Scan for the cell matching the given text and deliver its [X, Y] coordinate at center. 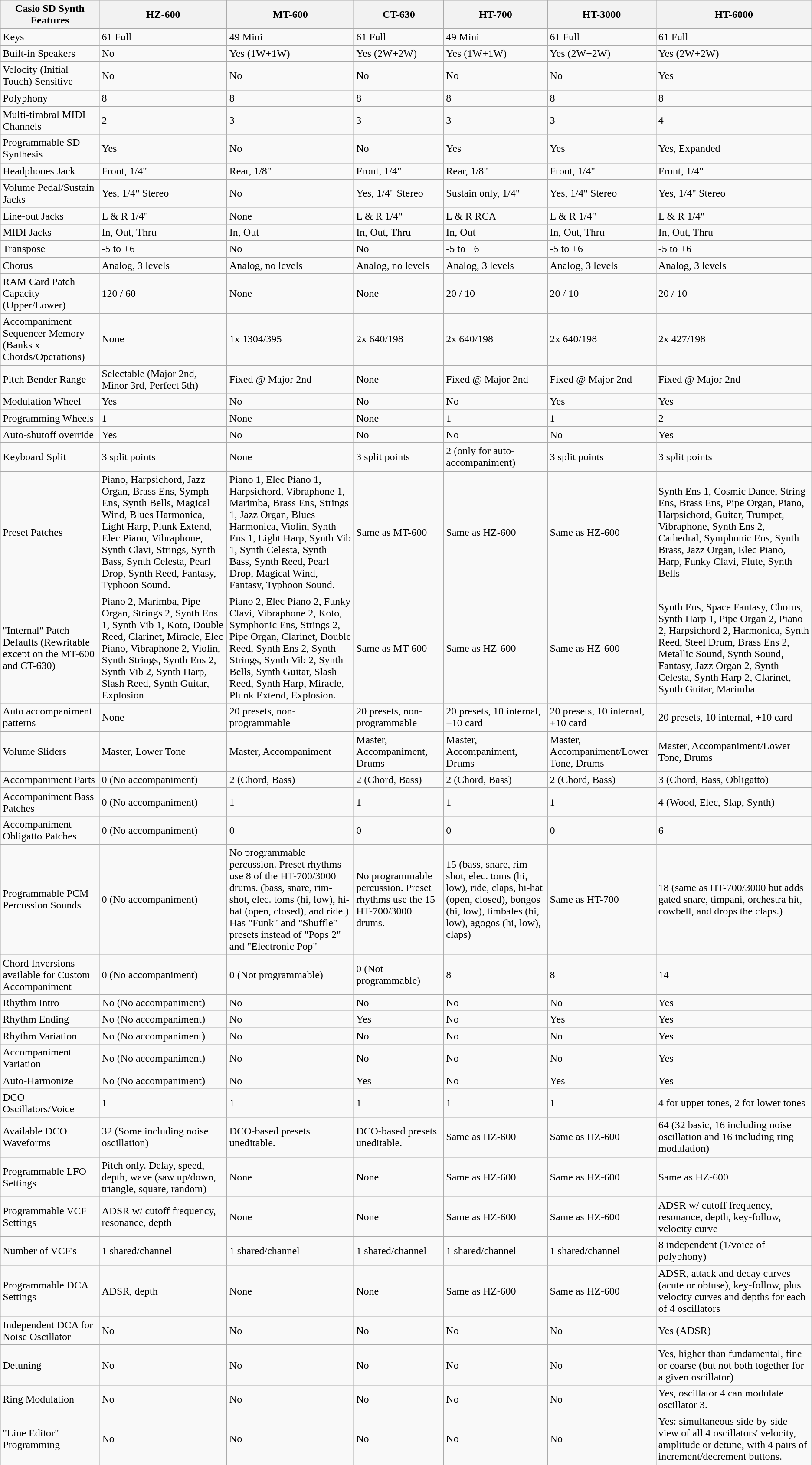
64 (32 basic, 16 including noise oscillation and 16 including ring modulation) [734, 1137]
2 (only for auto-accompaniment) [495, 457]
Accompaniment Variation [50, 1059]
Programmable LFO Settings [50, 1177]
"Internal" Patch Defaults (Rewritable except on the MT-600 and CT-630) [50, 648]
Chord Inversions available for Custom Accompaniment [50, 974]
Transpose [50, 249]
Yes, oscillator 4 can modulate oscillator 3. [734, 1399]
HT-3000 [602, 15]
Chorus [50, 265]
Velocity (Initial Touch) Sensitive [50, 75]
120 / 60 [163, 294]
ADSR w/ cutoff frequency, resonance, depth, key-follow, velocity curve [734, 1217]
Master, Lower Tone [163, 751]
Auto-shutoff override [50, 435]
1x 1304/395 [290, 339]
Same as HT-700 [602, 899]
Multi-timbral MIDI Channels [50, 121]
Programmable VCF Settings [50, 1217]
ADSR w/ cutoff frequency, resonance, depth [163, 1217]
Programmable PCM Percussion Sounds [50, 899]
Available DCO Waveforms [50, 1137]
Rhythm Intro [50, 1003]
Programmable DCA Settings [50, 1291]
DCO Oscillators/Voice [50, 1103]
32 (Some including noise oscillation) [163, 1137]
Volume Pedal/Sustain Jacks [50, 193]
Detuning [50, 1365]
3 (Chord, Bass, Obligatto) [734, 780]
Keys [50, 37]
Sustain only, 1/4" [495, 193]
ADSR, attack and decay curves (acute or obtuse), key-follow, plus velocity curves and depths for each of 4 oscillators [734, 1291]
2x 427/198 [734, 339]
Rhythm Variation [50, 1036]
Ring Modulation [50, 1399]
CT-630 [399, 15]
HT-700 [495, 15]
Pitch Bender Range [50, 379]
Programmable SD Synthesis [50, 148]
HT-6000 [734, 15]
Polyphony [50, 98]
4 (Wood, Elec, Slap, Synth) [734, 802]
Accompaniment Sequencer Memory (Banks x Chords/Operations) [50, 339]
Number of VCF's [50, 1251]
RAM Card Patch Capacity (Upper/Lower) [50, 294]
L & R RCA [495, 216]
15 (bass, snare, rim-shot, elec. toms (hi, low), ride, claps, hi-hat (open, closed), bongos (hi, low), timbales (hi, low), agogos (hi, low), claps) [495, 899]
Yes, higher than fundamental, fine or coarse (but not both together for a given oscillator) [734, 1365]
Modulation Wheel [50, 402]
6 [734, 830]
Selectable (Major 2nd, Minor 3rd, Perfect 5th) [163, 379]
18 (same as HT-700/3000 but adds gated snare, timpani, orchestra hit, cowbell, and drops the claps.) [734, 899]
Built-in Speakers [50, 53]
HZ-600 [163, 15]
MT-600 [290, 15]
Rhythm Ending [50, 1019]
Yes, Expanded [734, 148]
ADSR, depth [163, 1291]
Headphones Jack [50, 171]
Auto-Harmonize [50, 1081]
Accompaniment Parts [50, 780]
Keyboard Split [50, 457]
Line-out Jacks [50, 216]
Master, Accompaniment [290, 751]
Independent DCA for Noise Oscillator [50, 1331]
8 independent (1/voice of polyphony) [734, 1251]
No programmable percussion. Preset rhythms use the 15 HT-700/3000 drums. [399, 899]
"Line Editor" Programming [50, 1439]
Accompaniment Bass Patches [50, 802]
4 for upper tones, 2 for lower tones [734, 1103]
Yes: simultaneous side-by-side view of all 4 oscillators' velocity, amplitude or detune, with 4 pairs of increment/decrement buttons. [734, 1439]
MIDI Jacks [50, 232]
Yes (ADSR) [734, 1331]
Volume Sliders [50, 751]
Auto accompaniment patterns [50, 718]
14 [734, 974]
Casio SD Synth Features [50, 15]
Accompaniment Obligatto Patches [50, 830]
Preset Patches [50, 532]
Pitch only. Delay, speed, depth, wave (saw up/down, triangle, square, random) [163, 1177]
Programming Wheels [50, 418]
4 [734, 121]
